Provide the (x, y) coordinate of the cell's center where the given text is located.  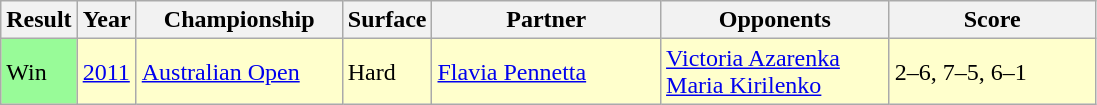
Partner (546, 20)
Result (39, 20)
Year (106, 20)
2–6, 7–5, 6–1 (992, 72)
2011 (106, 72)
Victoria Azarenka Maria Kirilenko (776, 72)
Championship (239, 20)
Surface (387, 20)
Win (39, 72)
Australian Open (239, 72)
Score (992, 20)
Opponents (776, 20)
Hard (387, 72)
Flavia Pennetta (546, 72)
